Output the (x, y) coordinate of the center of the cell containing the given text.  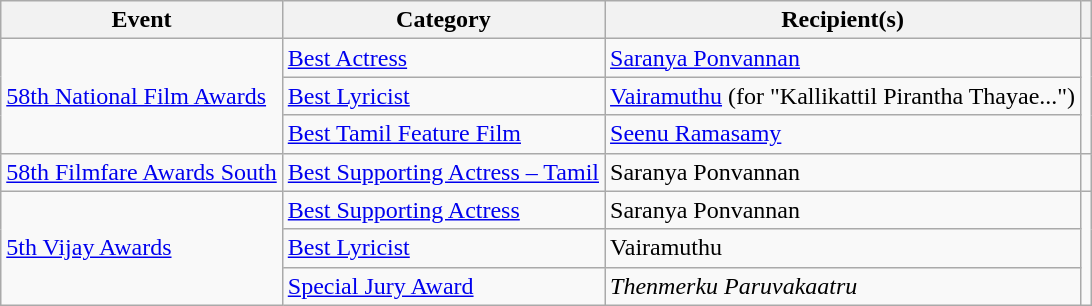
Recipient(s) (843, 20)
Best Actress (443, 58)
Best Tamil Feature Film (443, 134)
Vairamuthu (for "Kallikattil Pirantha Thayae...") (843, 96)
Thenmerku Paruvakaatru (843, 286)
Seenu Ramasamy (843, 134)
5th Vijay Awards (142, 248)
Category (443, 20)
Best Supporting Actress (443, 210)
Event (142, 20)
Vairamuthu (843, 248)
Best Supporting Actress – Tamil (443, 172)
58th National Film Awards (142, 96)
58th Filmfare Awards South (142, 172)
Special Jury Award (443, 286)
